Identify which cell holds the provided text, then report its [x, y] central coordinate. 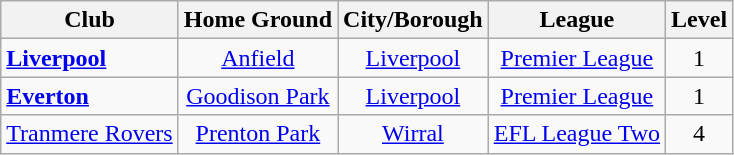
City/Borough [414, 20]
League [576, 20]
Wirral [414, 134]
4 [700, 134]
Anfield [258, 58]
Club [90, 20]
Prenton Park [258, 134]
Home Ground [258, 20]
Level [700, 20]
EFL League Two [576, 134]
Tranmere Rovers [90, 134]
Goodison Park [258, 96]
Everton [90, 96]
